Extract the [x, y] coordinate from the center of the cell holding the provided text.  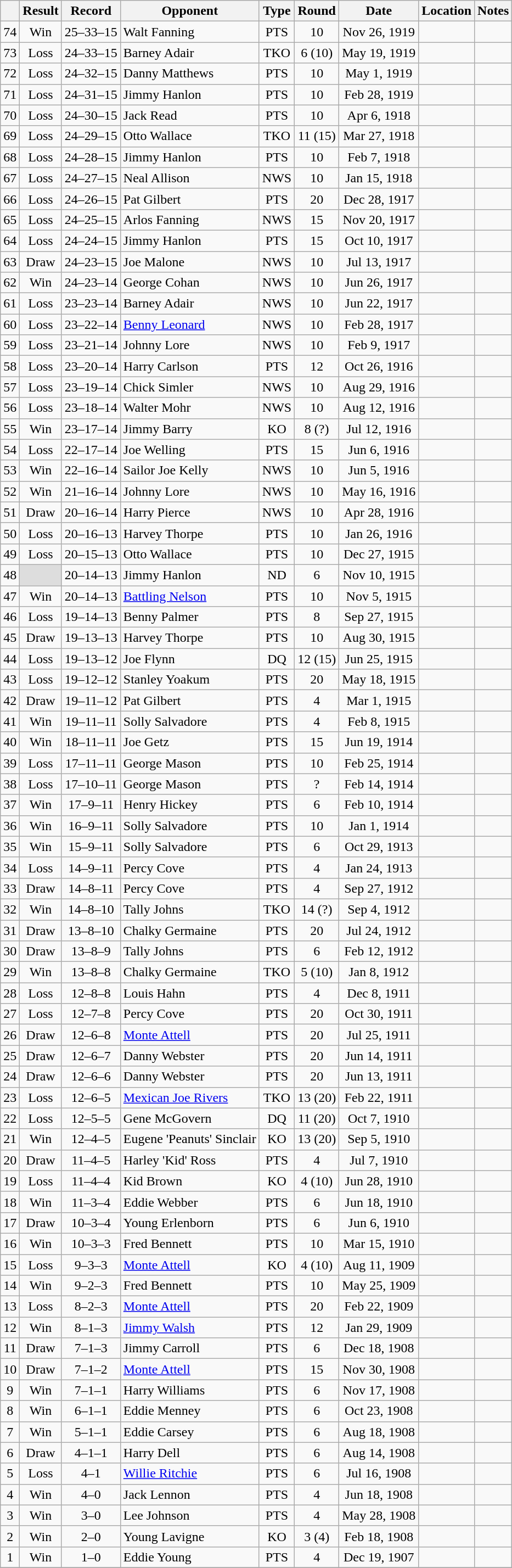
Henry Hickey [190, 805]
67 [10, 178]
May 28, 1908 [379, 1515]
69 [10, 136]
Jan 8, 1912 [379, 972]
Aug 12, 1916 [379, 408]
41 [10, 721]
Neal Allison [190, 178]
Harry Dell [190, 1453]
Jimmy Walsh [190, 1328]
7–1–2 [91, 1369]
Joe Getz [190, 742]
Jun 22, 1917 [379, 304]
11–4–5 [91, 1160]
2–0 [91, 1536]
53 [10, 471]
46 [10, 617]
Jul 25, 1911 [379, 1035]
Aug 18, 1908 [379, 1432]
Jun 26, 1917 [379, 283]
19–11–12 [91, 701]
Young Lavigne [190, 1536]
Jan 26, 1916 [379, 533]
19–13–12 [91, 659]
Sep 27, 1912 [379, 888]
24–32–15 [91, 74]
19–11–11 [91, 721]
Eddie Webber [190, 1202]
24–28–15 [91, 157]
Location [447, 11]
6–1–1 [91, 1411]
1 [10, 1557]
Jun 18, 1908 [379, 1494]
59 [10, 345]
16–9–11 [91, 826]
51 [10, 512]
Jun 19, 1914 [379, 742]
Jun 25, 1915 [379, 659]
Young Erlenborn [190, 1223]
Jun 18, 1910 [379, 1202]
Sep 4, 1912 [379, 909]
Battling Nelson [190, 596]
44 [10, 659]
Oct 26, 1916 [379, 366]
38 [10, 784]
20–15–13 [91, 554]
18 [10, 1202]
Eugene 'Peanuts' Sinclair [190, 1139]
11 [10, 1348]
23–23–14 [91, 304]
8–2–3 [91, 1307]
Stanley Yoakum [190, 680]
45 [10, 638]
Benny Palmer [190, 617]
8–1–3 [91, 1328]
70 [10, 115]
Harry Pierce [190, 512]
11–3–4 [91, 1202]
Jimmy Carroll [190, 1348]
Result [41, 11]
4–1–1 [91, 1453]
15–9–11 [91, 847]
22–17–14 [91, 450]
37 [10, 805]
Feb 22, 1909 [379, 1307]
Jun 5, 1916 [379, 471]
Notes [493, 11]
29 [10, 972]
Kid Brown [190, 1181]
12–6–7 [91, 1056]
19 [10, 1181]
Nov 10, 1915 [379, 575]
Jack Lennon [190, 1494]
30 [10, 951]
3–0 [91, 1515]
17 [10, 1223]
19–14–13 [91, 617]
32 [10, 909]
71 [10, 94]
34 [10, 867]
64 [10, 240]
Joe Malone [190, 262]
Dec 8, 1911 [379, 993]
Mar 27, 1918 [379, 136]
May 25, 1909 [379, 1286]
14 (?) [317, 909]
Jul 7, 1910 [379, 1160]
66 [10, 199]
9 [10, 1390]
3 [10, 1515]
25–33–15 [91, 32]
5 (10) [317, 972]
12–7–8 [91, 1014]
May 1, 1919 [379, 74]
23–18–14 [91, 408]
Harry Carlson [190, 366]
57 [10, 387]
Jun 6, 1910 [379, 1223]
Type [277, 11]
19–13–13 [91, 638]
13–8–10 [91, 931]
? [317, 784]
35 [10, 847]
2 [10, 1536]
22–16–14 [91, 471]
12–6–8 [91, 1035]
10–3–3 [91, 1244]
Feb 14, 1914 [379, 784]
Mexican Joe Rivers [190, 1097]
23–21–14 [91, 345]
7 [10, 1432]
24 [10, 1077]
Jul 24, 1912 [379, 931]
8 (?) [317, 429]
40 [10, 742]
Nov 26, 1919 [379, 32]
63 [10, 262]
74 [10, 32]
May 16, 1916 [379, 491]
23 [10, 1097]
7–1–1 [91, 1390]
52 [10, 491]
68 [10, 157]
Eddie Carsey [190, 1432]
22 [10, 1118]
Oct 10, 1917 [379, 240]
Louis Hahn [190, 993]
Harley 'Kid' Ross [190, 1160]
14–9–11 [91, 867]
Feb 12, 1912 [379, 951]
Feb 8, 1915 [379, 721]
21 [10, 1139]
Feb 28, 1919 [379, 94]
Aug 30, 1915 [379, 638]
24–25–15 [91, 220]
17–10–11 [91, 784]
55 [10, 429]
ND [277, 575]
21–16–14 [91, 491]
13–8–8 [91, 972]
31 [10, 931]
24–29–15 [91, 136]
20–16–14 [91, 512]
Date [379, 11]
Apr 28, 1916 [379, 512]
Willie Ritchie [190, 1474]
Jimmy Barry [190, 429]
George Cohan [190, 283]
Feb 9, 1917 [379, 345]
24–27–15 [91, 178]
28 [10, 993]
17–9–11 [91, 805]
Oct 7, 1910 [379, 1118]
3 (4) [317, 1536]
Joe Flynn [190, 659]
23–22–14 [91, 324]
Harry Williams [190, 1390]
Joe Welling [190, 450]
Opponent [190, 11]
49 [10, 554]
24–30–15 [91, 115]
23–17–14 [91, 429]
36 [10, 826]
11–4–4 [91, 1181]
Danny Matthews [190, 74]
Nov 30, 1908 [379, 1369]
Sep 27, 1915 [379, 617]
Jun 28, 1910 [379, 1181]
Mar 1, 1915 [379, 701]
6 (10) [317, 53]
Sailor Joe Kelly [190, 471]
61 [10, 304]
Mar 15, 1910 [379, 1244]
Walter Mohr [190, 408]
Round [317, 11]
62 [10, 283]
18–11–11 [91, 742]
4–0 [91, 1494]
Apr 6, 1918 [379, 115]
33 [10, 888]
Dec 28, 1917 [379, 199]
Jun 14, 1911 [379, 1056]
Feb 7, 1918 [379, 157]
Nov 20, 1917 [379, 220]
Nov 5, 1915 [379, 596]
5 [10, 1474]
27 [10, 1014]
14–8–11 [91, 888]
Feb 25, 1914 [379, 763]
Feb 22, 1911 [379, 1097]
12 (15) [317, 659]
Lee Johnson [190, 1515]
73 [10, 53]
16 [10, 1244]
23–20–14 [91, 366]
14–8–10 [91, 909]
19–12–12 [91, 680]
12–4–5 [91, 1139]
12–6–5 [91, 1097]
Oct 30, 1911 [379, 1014]
Aug 29, 1916 [379, 387]
Aug 14, 1908 [379, 1453]
May 19, 1919 [379, 53]
42 [10, 701]
Jan 24, 1913 [379, 867]
12–5–5 [91, 1118]
Jan 29, 1909 [379, 1328]
12–8–8 [91, 993]
Dec 27, 1915 [379, 554]
58 [10, 366]
Jun 6, 1916 [379, 450]
Aug 11, 1909 [379, 1264]
43 [10, 680]
Feb 18, 1908 [379, 1536]
13 [10, 1307]
47 [10, 596]
11 (20) [317, 1118]
Record [91, 11]
Jul 16, 1908 [379, 1474]
Sep 5, 1910 [379, 1139]
Jack Read [190, 115]
Eddie Young [190, 1557]
24–31–15 [91, 94]
7–1–3 [91, 1348]
60 [10, 324]
5–1–1 [91, 1432]
10–3–4 [91, 1223]
72 [10, 74]
Oct 29, 1913 [379, 847]
May 18, 1915 [379, 680]
24–24–15 [91, 240]
Eddie Menney [190, 1411]
17–11–11 [91, 763]
13–8–9 [91, 951]
12–6–6 [91, 1077]
9–3–3 [91, 1264]
24–26–15 [91, 199]
Walt Fanning [190, 32]
14 [10, 1286]
54 [10, 450]
Feb 28, 1917 [379, 324]
Jul 13, 1917 [379, 262]
48 [10, 575]
24–23–14 [91, 283]
Feb 10, 1914 [379, 805]
20–16–13 [91, 533]
Gene McGovern [190, 1118]
Jul 12, 1916 [379, 429]
24–33–15 [91, 53]
23–19–14 [91, 387]
11 (15) [317, 136]
50 [10, 533]
65 [10, 220]
1–0 [91, 1557]
56 [10, 408]
Chick Simler [190, 387]
Dec 19, 1907 [379, 1557]
24–23–15 [91, 262]
Oct 23, 1908 [379, 1411]
9–2–3 [91, 1286]
39 [10, 763]
Jun 13, 1911 [379, 1077]
Jan 15, 1918 [379, 178]
25 [10, 1056]
Arlos Fanning [190, 220]
26 [10, 1035]
Dec 18, 1908 [379, 1348]
Nov 17, 1908 [379, 1390]
4–1 [91, 1474]
Benny Leonard [190, 324]
Jan 1, 1914 [379, 826]
